Extract the [x, y] coordinate from the center of the cell holding the provided text.  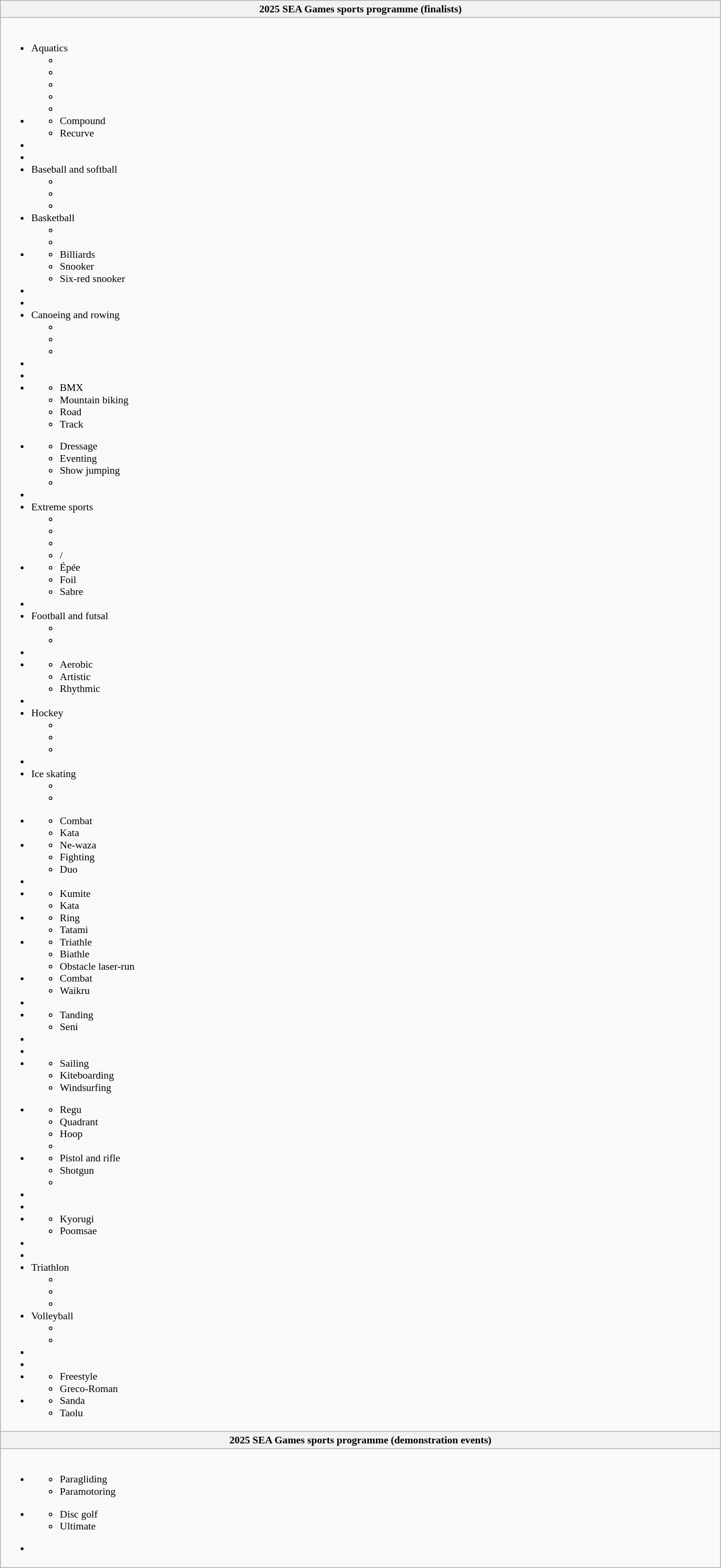
ParaglidingParamotoringDisc golfUltimate [360, 1508]
2025 SEA Games sports programme (demonstration events) [360, 1441]
2025 SEA Games sports programme (finalists) [360, 9]
